Provide the [x, y] coordinate of the cell's center where the given text is located.  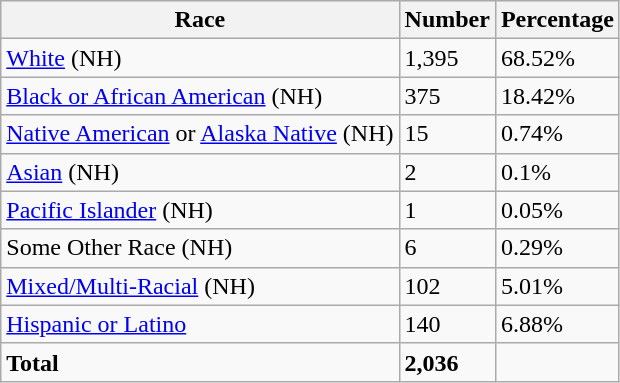
6.88% [557, 324]
0.1% [557, 172]
Asian (NH) [200, 172]
Race [200, 20]
0.29% [557, 248]
Mixed/Multi-Racial (NH) [200, 286]
102 [447, 286]
Number [447, 20]
375 [447, 96]
White (NH) [200, 58]
0.05% [557, 210]
2,036 [447, 362]
0.74% [557, 134]
Some Other Race (NH) [200, 248]
6 [447, 248]
Percentage [557, 20]
140 [447, 324]
18.42% [557, 96]
1,395 [447, 58]
Black or African American (NH) [200, 96]
1 [447, 210]
Total [200, 362]
68.52% [557, 58]
15 [447, 134]
Native American or Alaska Native (NH) [200, 134]
5.01% [557, 286]
2 [447, 172]
Hispanic or Latino [200, 324]
Pacific Islander (NH) [200, 210]
